From the cell containing the given text, extract its center point as (X, Y) coordinate. 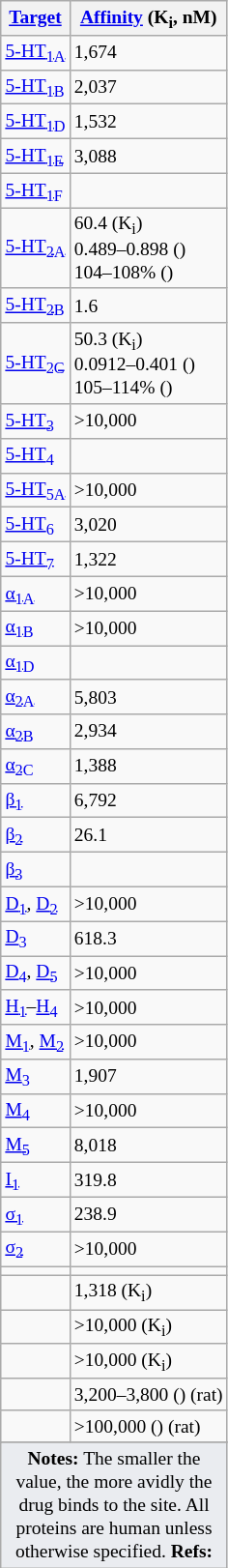
8,018 (149, 1146)
5-HT7 (35, 559)
α1A (35, 594)
5-HT1B (35, 87)
β1 (35, 800)
1,318 (Ki) (149, 1292)
M4 (35, 1111)
618.3 (149, 939)
M1, M2 (35, 1042)
M5 (35, 1146)
1,322 (149, 559)
I1 (35, 1180)
6,792 (149, 800)
1,532 (149, 122)
>100,000 () (rat) (149, 1427)
319.8 (149, 1180)
5-HT6 (35, 525)
α2B (35, 732)
α1D (35, 663)
Affinity (Ki, nM) (149, 18)
α2A (35, 697)
2,037 (149, 87)
5-HT1F (35, 190)
α2C (35, 767)
Notes: The smaller the value, the more avidly the drug binds to the site. All proteins are human unless otherwise specified. Refs: (114, 1504)
β3 (35, 870)
5-HT1A (35, 52)
60.4 (Ki)0.489–0.898 ()104–108% () (149, 248)
2,934 (149, 732)
σ2 (35, 1249)
50.3 (Ki)0.0912–0.401 ()105–114% () (149, 363)
β2 (35, 835)
26.1 (149, 835)
3,088 (149, 156)
D4, D5 (35, 973)
238.9 (149, 1214)
1,674 (149, 52)
5-HT5A (35, 490)
5-HT2C (35, 363)
1,907 (149, 1077)
5-HT2B (35, 305)
5-HT2A (35, 248)
σ1 (35, 1214)
3,200–3,800 () (rat) (149, 1394)
Target (35, 18)
5-HT4 (35, 455)
D1, D2 (35, 904)
1.6 (149, 305)
H1–H4 (35, 1007)
1,388 (149, 767)
α1B (35, 628)
5-HT1D (35, 122)
M3 (35, 1077)
5,803 (149, 697)
5-HT3 (35, 421)
3,020 (149, 525)
D3 (35, 939)
5-HT1E (35, 156)
